Scan for the cell matching the given text and deliver its [X, Y] coordinate at center. 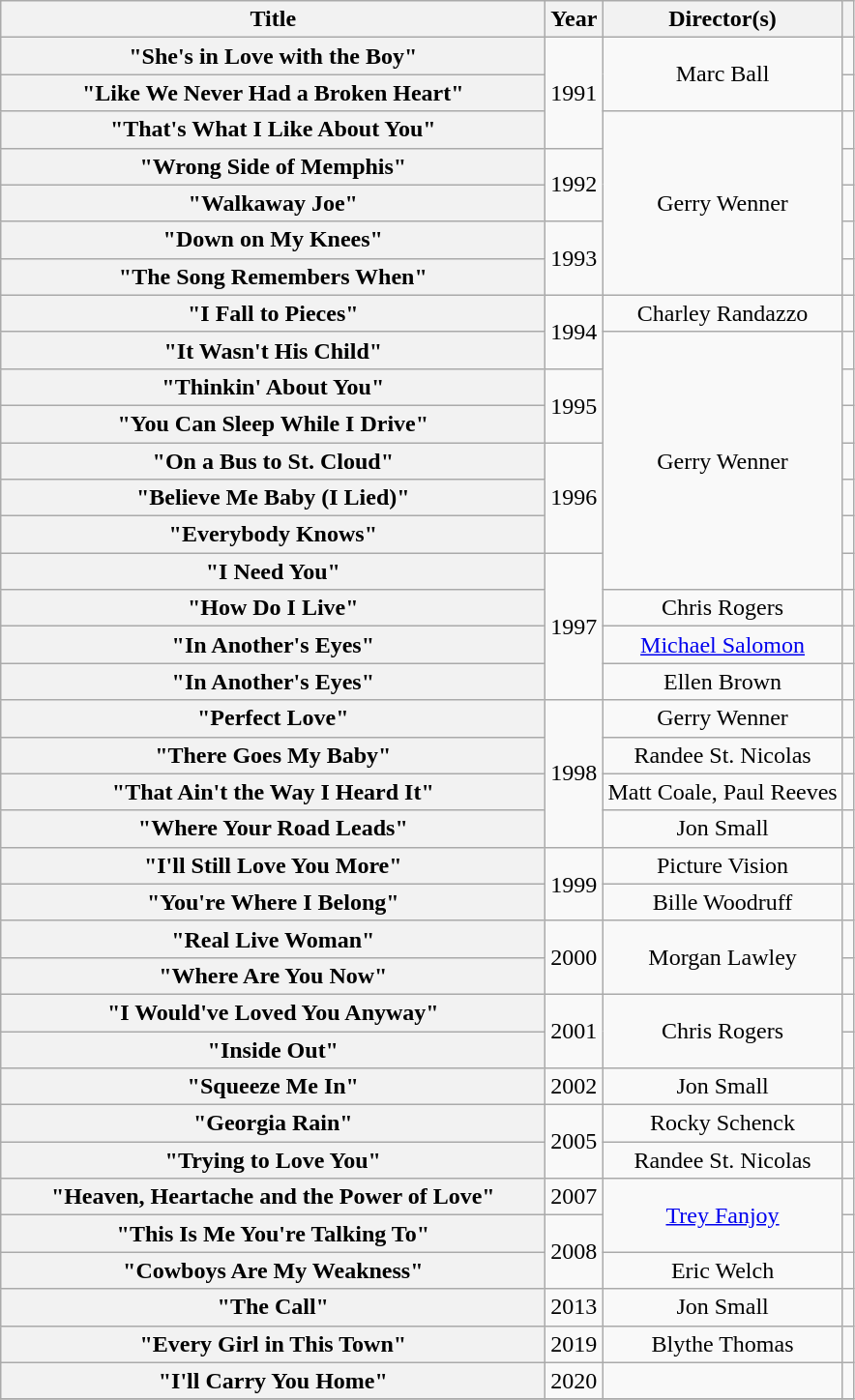
"This Is Me You're Talking To" [273, 1234]
1994 [575, 332]
1997 [575, 627]
"The Song Remembers When" [273, 277]
Year [575, 19]
"Where Your Road Leads" [273, 829]
"Down on My Knees" [273, 240]
"Real Live Woman" [273, 939]
Trey Fanjoy [722, 1215]
Bille Woodruff [722, 902]
Rocky Schenck [722, 1123]
Eric Welch [722, 1270]
"I Would've Loved You Anyway" [273, 1012]
"I'll Still Love You More" [273, 865]
"That's What I Like About You" [273, 130]
Charley Randazzo [722, 313]
"Trying to Love You" [273, 1160]
1991 [575, 93]
"Heaven, Heartache and the Power of Love" [273, 1197]
"I Need You" [273, 571]
1999 [575, 884]
"Georgia Rain" [273, 1123]
Picture Vision [722, 865]
"The Call" [273, 1307]
2001 [575, 1031]
"She's in Love with the Boy" [273, 56]
Ellen Brown [722, 682]
"Cowboys Are My Weakness" [273, 1270]
"How Do I Live" [273, 608]
2000 [575, 957]
Title [273, 19]
"Thinkin' About You" [273, 387]
Director(s) [722, 19]
1992 [575, 185]
"Where Are You Now" [273, 976]
"Believe Me Baby (I Lied)" [273, 498]
2013 [575, 1307]
1998 [575, 773]
Michael Salomon [722, 645]
"I'll Carry You Home" [273, 1381]
"On a Bus to St. Cloud" [273, 461]
2020 [575, 1381]
"Squeeze Me In" [273, 1087]
"Walkaway Joe" [273, 203]
"You Can Sleep While I Drive" [273, 423]
2005 [575, 1142]
"Every Girl in This Town" [273, 1344]
1995 [575, 405]
2007 [575, 1197]
1993 [575, 258]
Marc Ball [722, 74]
2008 [575, 1252]
"It Wasn't His Child" [273, 350]
2002 [575, 1087]
Morgan Lawley [722, 957]
"Like We Never Had a Broken Heart" [273, 93]
Blythe Thomas [722, 1344]
"You're Where I Belong" [273, 902]
"There Goes My Baby" [273, 755]
2019 [575, 1344]
"That Ain't the Way I Heard It" [273, 792]
"I Fall to Pieces" [273, 313]
Matt Coale, Paul Reeves [722, 792]
"Wrong Side of Memphis" [273, 166]
"Perfect Love" [273, 718]
"Inside Out" [273, 1049]
"Everybody Knows" [273, 535]
1996 [575, 498]
